Return (X, Y) of the center of cell containing provided text 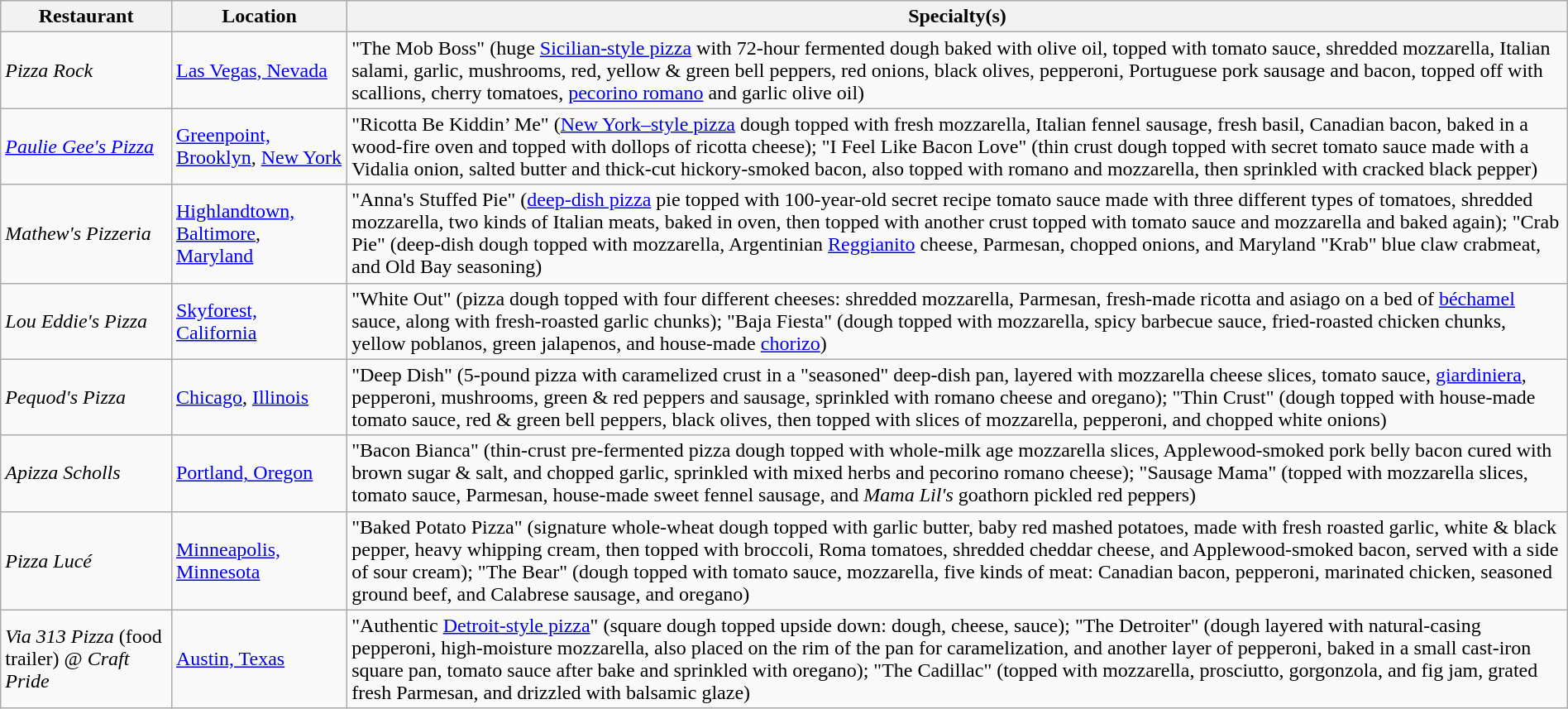
Skyforest, California (259, 321)
Paulie Gee's Pizza (86, 146)
Mathew's Pizzeria (86, 233)
Specialty(s) (958, 17)
Highlandtown, Baltimore, Maryland (259, 233)
Pequod's Pizza (86, 397)
Chicago, Illinois (259, 397)
Portland, Oregon (259, 473)
Via 313 Pizza (food trailer) @ Craft Pride (86, 659)
Austin, Texas (259, 659)
Apizza Scholls (86, 473)
Location (259, 17)
Lou Eddie's Pizza (86, 321)
Pizza Lucé (86, 561)
Pizza Rock (86, 70)
Las Vegas, Nevada (259, 70)
Greenpoint, Brooklyn, New York (259, 146)
Minneapolis, Minnesota (259, 561)
Restaurant (86, 17)
